Extract the (X, Y) coordinate from the center of the cell holding the provided text.  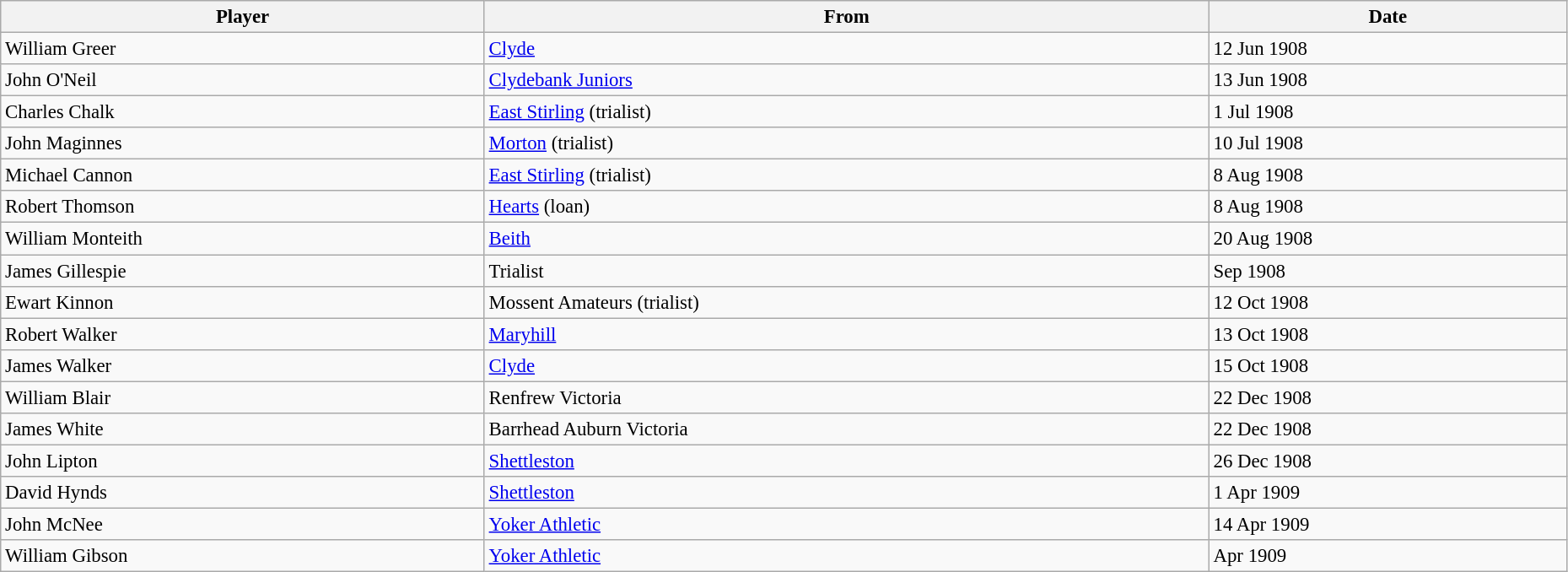
13 Oct 1908 (1387, 334)
James Walker (243, 365)
14 Apr 1909 (1387, 524)
Robert Thomson (243, 207)
Robert Walker (243, 334)
Apr 1909 (1387, 556)
1 Apr 1909 (1387, 493)
William Blair (243, 397)
Charles Chalk (243, 112)
10 Jul 1908 (1387, 143)
Mossent Amateurs (trialist) (847, 302)
James White (243, 429)
1 Jul 1908 (1387, 112)
James Gillespie (243, 271)
John Lipton (243, 461)
26 Dec 1908 (1387, 461)
John McNee (243, 524)
Michael Cannon (243, 175)
John Maginnes (243, 143)
12 Jun 1908 (1387, 49)
William Greer (243, 49)
Hearts (loan) (847, 207)
15 Oct 1908 (1387, 365)
Morton (trialist) (847, 143)
Barrhead Auburn Victoria (847, 429)
Maryhill (847, 334)
Ewart Kinnon (243, 302)
20 Aug 1908 (1387, 239)
Renfrew Victoria (847, 397)
From (847, 17)
Player (243, 17)
13 Jun 1908 (1387, 80)
William Gibson (243, 556)
Beith (847, 239)
Date (1387, 17)
Sep 1908 (1387, 271)
Clydebank Juniors (847, 80)
Trialist (847, 271)
William Monteith (243, 239)
12 Oct 1908 (1387, 302)
John O'Neil (243, 80)
David Hynds (243, 493)
